Search for the cell housing the specified text and yield its (X, Y) center coordinate. 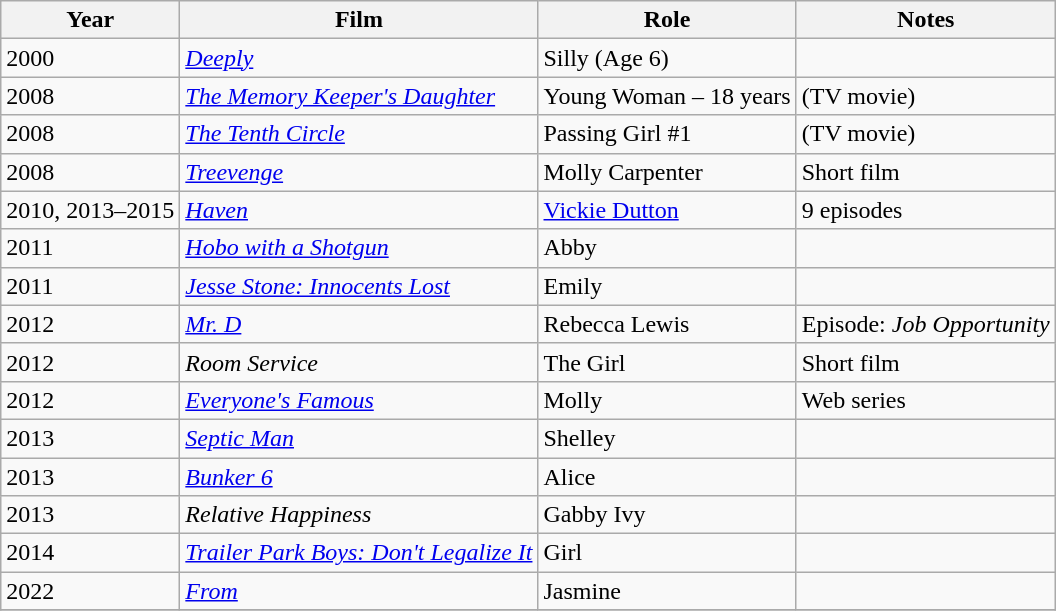
Abby (667, 248)
Web series (926, 400)
Molly Carpenter (667, 172)
Jesse Stone: Innocents Lost (359, 286)
Treevenge (359, 172)
Relative Happiness (359, 515)
2014 (90, 553)
The Girl (667, 362)
Shelley (667, 438)
Girl (667, 553)
2022 (90, 591)
Year (90, 20)
Jasmine (667, 591)
Bunker 6 (359, 477)
Notes (926, 20)
Passing Girl #1 (667, 134)
Septic Man (359, 438)
Silly (Age 6) (667, 58)
Emily (667, 286)
Gabby Ivy (667, 515)
Hobo with a Shotgun (359, 248)
9 episodes (926, 210)
Molly (667, 400)
Young Woman – 18 years (667, 96)
2010, 2013–2015 (90, 210)
Episode: Job Opportunity (926, 324)
Film (359, 20)
2000 (90, 58)
Room Service (359, 362)
Vickie Dutton (667, 210)
Mr. D (359, 324)
The Memory Keeper's Daughter (359, 96)
Trailer Park Boys: Don't Legalize It (359, 553)
Everyone's Famous (359, 400)
From (359, 591)
Alice (667, 477)
Deeply (359, 58)
The Tenth Circle (359, 134)
Role (667, 20)
Rebecca Lewis (667, 324)
Haven (359, 210)
